Provide the (x, y) coordinate of the cell's center where the given text is located.  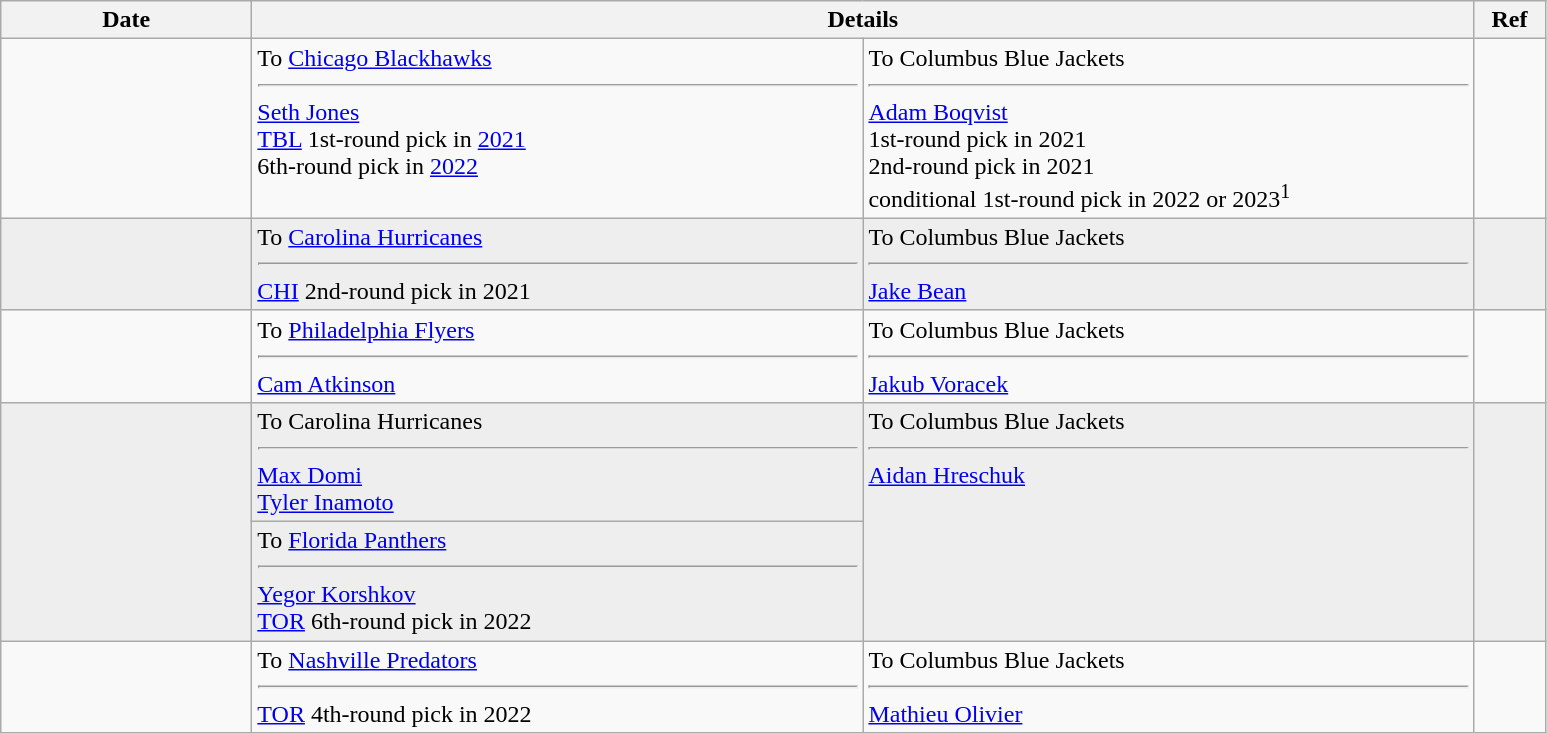
To Columbus Blue JacketsJakub Voracek (1168, 356)
To Philadelphia FlyersCam Atkinson (558, 356)
To Columbus Blue JacketsMathieu Olivier (1168, 687)
To Florida PanthersYegor KorshkovTOR 6th-round pick in 2022 (558, 582)
To Columbus Blue JacketsJake Bean (1168, 264)
To Columbus Blue JacketsAidan Hreschuk (1168, 521)
Date (126, 20)
To Carolina HurricanesMax DomiTyler Inamoto (558, 462)
To Carolina HurricanesCHI 2nd-round pick in 2021 (558, 264)
Details (863, 20)
To Chicago BlackhawksSeth JonesTBL 1st-round pick in 20216th-round pick in 2022 (558, 129)
Ref (1510, 20)
To Columbus Blue JacketsAdam Boqvist1st-round pick in 20212nd-round pick in 2021conditional 1st-round pick in 2022 or 20231 (1168, 129)
To Nashville PredatorsTOR 4th-round pick in 2022 (558, 687)
